Capture the cell that displays the provided text and extract its (X, Y) central coordinate. 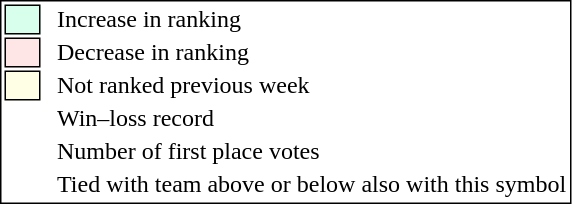
Not ranked previous week (312, 85)
Increase in ranking (312, 19)
Win–loss record (312, 119)
Number of first place votes (312, 151)
Tied with team above or below also with this symbol (312, 185)
Decrease in ranking (312, 53)
